Detect which cell encompasses the target text, then output its (x, y) center coordinate. 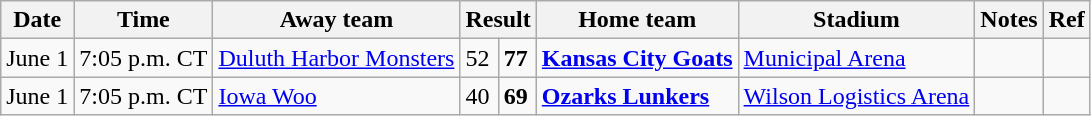
Iowa Woo (336, 96)
40 (479, 96)
52 (479, 58)
Date (38, 20)
Kansas City Goats (637, 58)
Result (498, 20)
Notes (1009, 20)
77 (517, 58)
Municipal Arena (856, 58)
Ozarks Lunkers (637, 96)
69 (517, 96)
Away team (336, 20)
Time (144, 20)
Duluth Harbor Monsters (336, 58)
Home team (637, 20)
Ref (1066, 20)
Stadium (856, 20)
Wilson Logistics Arena (856, 96)
